Extract the [X, Y] coordinate from the center of the cell holding the provided text.  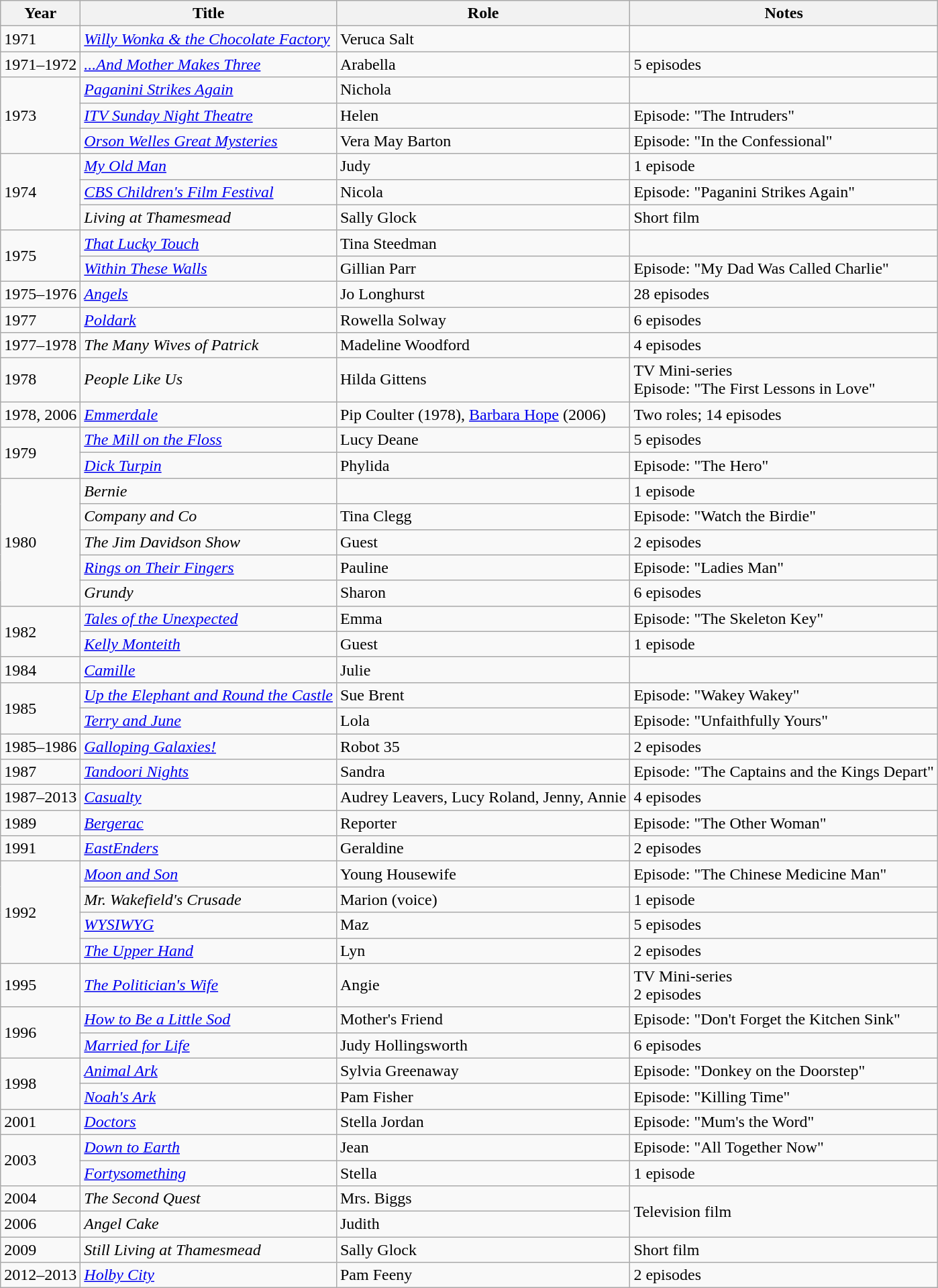
Episode: "Donkey on the Doorstep" [784, 1071]
1989 [40, 823]
Stella [483, 1173]
Robot 35 [483, 747]
2001 [40, 1122]
Angel Cake [209, 1224]
Poldark [209, 320]
1979 [40, 453]
Orson Welles Great Mysteries [209, 141]
Lucy Deane [483, 440]
Gillian Parr [483, 268]
1975 [40, 256]
Reporter [483, 823]
1995 [40, 985]
The Many Wives of Patrick [209, 345]
People Like Us [209, 380]
Rings on Their Fingers [209, 568]
Episode: "Mum's the Word" [784, 1122]
Episode: "Watch the Birdie" [784, 517]
Episode: "The Chinese Medicine Man" [784, 874]
Casualty [209, 798]
Still Living at Thamesmead [209, 1250]
1971–1972 [40, 64]
Julie [483, 669]
1977–1978 [40, 345]
Lola [483, 720]
The Jim Davidson Show [209, 542]
Angels [209, 294]
Episode: "Killing Time" [784, 1096]
Two roles; 14 episodes [784, 415]
Pip Coulter (1978), Barbara Hope (2006) [483, 415]
2012–2013 [40, 1275]
Geraldine [483, 849]
Pauline [483, 568]
Notes [784, 13]
EastEnders [209, 849]
1984 [40, 669]
Emma [483, 619]
Judith [483, 1224]
Lyn [483, 951]
Jean [483, 1147]
Noah's Ark [209, 1096]
Episode: "The Hero" [784, 466]
Maz [483, 925]
Television film [784, 1212]
Living at Thamesmead [209, 217]
Grundy [209, 593]
Veruca Salt [483, 39]
1978, 2006 [40, 415]
Within These Walls [209, 268]
Emmerdale [209, 415]
Camille [209, 669]
Pam Feeny [483, 1275]
Tina Steedman [483, 243]
2009 [40, 1250]
Episode: "The Captains and the Kings Depart" [784, 772]
1978 [40, 380]
Up the Elephant and Round the Castle [209, 695]
Married for Life [209, 1045]
1991 [40, 849]
Down to Earth [209, 1147]
Vera May Barton [483, 141]
Sue Brent [483, 695]
1998 [40, 1083]
Stella Jordan [483, 1122]
28 episodes [784, 294]
Tina Clegg [483, 517]
Judy Hollingsworth [483, 1045]
2006 [40, 1224]
Angie [483, 985]
Audrey Leavers, Lucy Roland, Jenny, Annie [483, 798]
Nichola [483, 90]
Company and Co [209, 517]
The Mill on the Floss [209, 440]
Hilda Gittens [483, 380]
Arabella [483, 64]
1992 [40, 912]
Madeline Woodford [483, 345]
1974 [40, 192]
Episode: "The Other Woman" [784, 823]
TV Mini-series2 episodes [784, 985]
That Lucky Touch [209, 243]
Pam Fisher [483, 1096]
The Second Quest [209, 1199]
Terry and June [209, 720]
Phylida [483, 466]
Bernie [209, 491]
Episode: "The Intruders" [784, 115]
Role [483, 13]
TV Mini-seriesEpisode: "The First Lessons in Love" [784, 380]
2004 [40, 1199]
Episode: "Wakey Wakey" [784, 695]
Galloping Galaxies! [209, 747]
Fortysomething [209, 1173]
Helen [483, 115]
Episode: "Paganini Strikes Again" [784, 192]
Bergerac [209, 823]
Episode: "All Together Now" [784, 1147]
1980 [40, 542]
Nicola [483, 192]
Dick Turpin [209, 466]
1977 [40, 320]
Mother's Friend [483, 1020]
Paganini Strikes Again [209, 90]
Year [40, 13]
Episode: "Ladies Man" [784, 568]
Mr. Wakefield's Crusade [209, 900]
Willy Wonka & the Chocolate Factory [209, 39]
Rowella Solway [483, 320]
Episode: "The Skeleton Key" [784, 619]
Tandoori Nights [209, 772]
CBS Children's Film Festival [209, 192]
2003 [40, 1160]
...And Mother Makes Three [209, 64]
1985–1986 [40, 747]
WYSIWYG [209, 925]
Episode: "My Dad Was Called Charlie" [784, 268]
1982 [40, 631]
Sandra [483, 772]
1987–2013 [40, 798]
Episode: "Unfaithfully Yours" [784, 720]
Episode: "Don't Forget the Kitchen Sink" [784, 1020]
The Politician's Wife [209, 985]
How to Be a Little Sod [209, 1020]
1975–1976 [40, 294]
Episode: "In the Confessional" [784, 141]
Judy [483, 166]
Marion (voice) [483, 900]
1971 [40, 39]
Tales of the Unexpected [209, 619]
The Upper Hand [209, 951]
My Old Man [209, 166]
Mrs. Biggs [483, 1199]
1973 [40, 115]
Animal Ark [209, 1071]
Title [209, 13]
ITV Sunday Night Theatre [209, 115]
1996 [40, 1032]
1985 [40, 708]
1987 [40, 772]
Holby City [209, 1275]
Jo Longhurst [483, 294]
Sharon [483, 593]
Doctors [209, 1122]
Moon and Son [209, 874]
Kelly Monteith [209, 644]
Sylvia Greenaway [483, 1071]
Young Housewife [483, 874]
